Find where the given text appears and provide that cell's center as [x, y] coordinate. 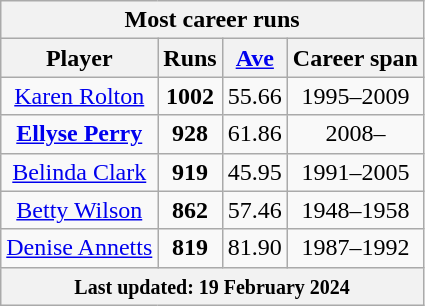
1987–1992 [355, 248]
928 [190, 134]
Player [80, 58]
1991–2005 [355, 172]
55.66 [254, 96]
Betty Wilson [80, 210]
Denise Annetts [80, 248]
Ellyse Perry [80, 134]
1002 [190, 96]
2008– [355, 134]
Runs [190, 58]
862 [190, 210]
919 [190, 172]
Most career runs [212, 20]
45.95 [254, 172]
1948–1958 [355, 210]
Last updated: 19 February 2024 [212, 286]
61.86 [254, 134]
819 [190, 248]
57.46 [254, 210]
Karen Rolton [80, 96]
Ave [254, 58]
1995–2009 [355, 96]
81.90 [254, 248]
Career span [355, 58]
Belinda Clark [80, 172]
